Extract the [x, y] coordinate from the center of the cell holding the provided text.  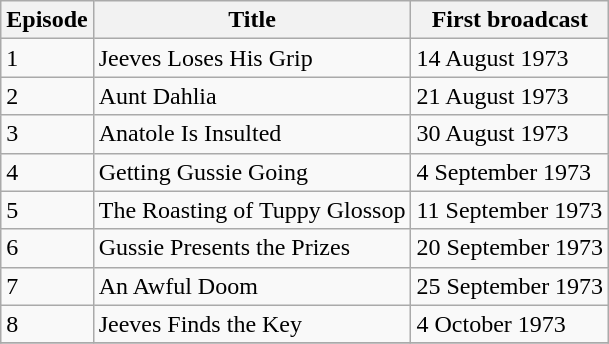
7 [47, 286]
25 September 1973 [510, 286]
4 [47, 172]
5 [47, 210]
20 September 1973 [510, 248]
Episode [47, 20]
21 August 1973 [510, 96]
Jeeves Loses His Grip [252, 58]
14 August 1973 [510, 58]
8 [47, 324]
4 October 1973 [510, 324]
Anatole Is Insulted [252, 134]
11 September 1973 [510, 210]
Title [252, 20]
1 [47, 58]
Gussie Presents the Prizes [252, 248]
Aunt Dahlia [252, 96]
An Awful Doom [252, 286]
2 [47, 96]
3 [47, 134]
30 August 1973 [510, 134]
First broadcast [510, 20]
Jeeves Finds the Key [252, 324]
4 September 1973 [510, 172]
The Roasting of Tuppy Glossop [252, 210]
Getting Gussie Going [252, 172]
6 [47, 248]
